Determine the (X, Y) coordinate at the center of the cell enclosing the given text.  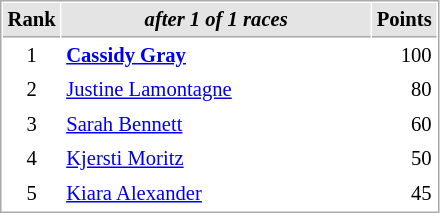
Points (404, 20)
Sarah Bennett (216, 124)
Cassidy Gray (216, 56)
5 (32, 194)
100 (404, 56)
60 (404, 124)
Rank (32, 20)
1 (32, 56)
3 (32, 124)
2 (32, 90)
Kjersti Moritz (216, 158)
45 (404, 194)
Justine Lamontagne (216, 90)
4 (32, 158)
50 (404, 158)
Kiara Alexander (216, 194)
after 1 of 1 races (216, 20)
80 (404, 90)
